From the cell containing the given text, extract its center point as (x, y) coordinate. 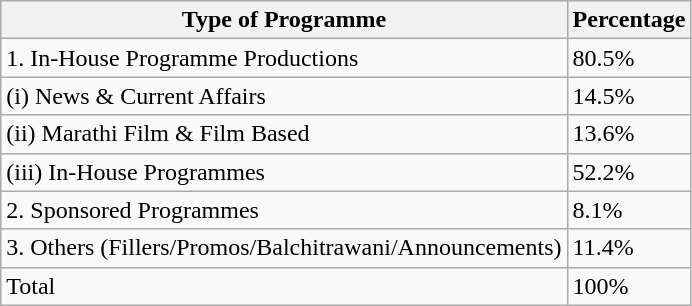
3. Others (Fillers/Promos/Balchitrawani/Announcements) (284, 248)
Type of Programme (284, 20)
(iii) In-House Programmes (284, 172)
80.5% (629, 58)
13.6% (629, 134)
(ii) Marathi Film & Film Based (284, 134)
11.4% (629, 248)
1. In-House Programme Productions (284, 58)
100% (629, 286)
Total (284, 286)
(i) News & Current Affairs (284, 96)
2. Sponsored Programmes (284, 210)
14.5% (629, 96)
52.2% (629, 172)
8.1% (629, 210)
Percentage (629, 20)
